Detect which cell encompasses the target text, then output its [X, Y] center coordinate. 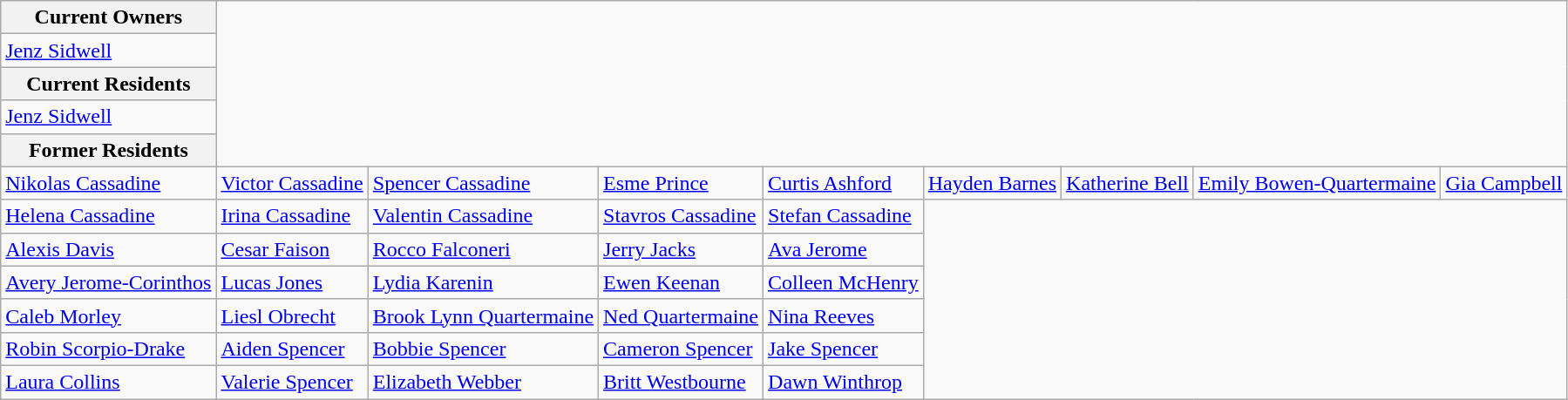
Jerry Jacks [682, 249]
Nikolas Cassadine [108, 183]
Esme Prince [682, 183]
Cameron Spencer [682, 349]
Aiden Spencer [292, 349]
Curtis Ashford [844, 183]
Brook Lynn Quartermaine [483, 315]
Elizabeth Webber [483, 382]
Cesar Faison [292, 249]
Spencer Cassadine [483, 183]
Caleb Morley [108, 315]
Emily Bowen-Quartermaine [1317, 183]
Alexis Davis [108, 249]
Laura Collins [108, 382]
Victor Cassadine [292, 183]
Jake Spencer [844, 349]
Robin Scorpio-Drake [108, 349]
Britt Westbourne [682, 382]
Dawn Winthrop [844, 382]
Katherine Bell [1128, 183]
Lydia Karenin [483, 282]
Former Residents [108, 150]
Helena Cassadine [108, 216]
Colleen McHenry [844, 282]
Bobbie Spencer [483, 349]
Gia Campbell [1504, 183]
Ned Quartermaine [682, 315]
Current Owners [108, 17]
Lucas Jones [292, 282]
Ava Jerome [844, 249]
Liesl Obrecht [292, 315]
Stavros Cassadine [682, 216]
Rocco Falconeri [483, 249]
Hayden Barnes [992, 183]
Irina Cassadine [292, 216]
Avery Jerome-Corinthos [108, 282]
Current Residents [108, 84]
Valentin Cassadine [483, 216]
Nina Reeves [844, 315]
Valerie Spencer [292, 382]
Ewen Keenan [682, 282]
Stefan Cassadine [844, 216]
